Provide the (x, y) coordinate of the cell's center where the given text is located.  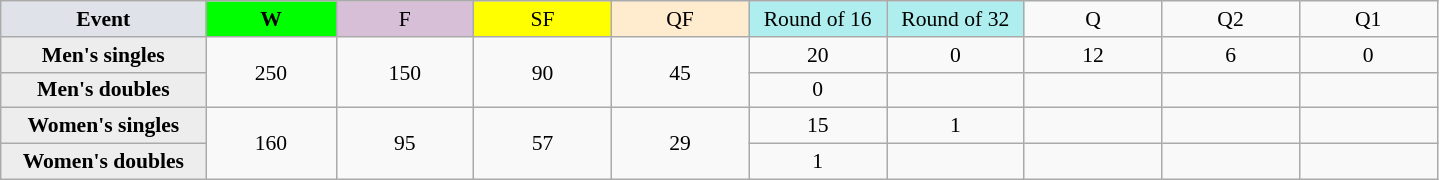
29 (680, 144)
Round of 32 (955, 19)
Round of 16 (818, 19)
57 (543, 144)
Men's doubles (104, 90)
F (405, 19)
Q1 (1368, 19)
150 (405, 72)
90 (543, 72)
160 (271, 144)
250 (271, 72)
Women's doubles (104, 162)
6 (1231, 55)
Q (1093, 19)
12 (1093, 55)
20 (818, 55)
SF (543, 19)
15 (818, 126)
Women's singles (104, 126)
45 (680, 72)
QF (680, 19)
Men's singles (104, 55)
95 (405, 144)
W (271, 19)
Event (104, 19)
Q2 (1231, 19)
